Find where the given text appears and provide that cell's center as (x, y) coordinate. 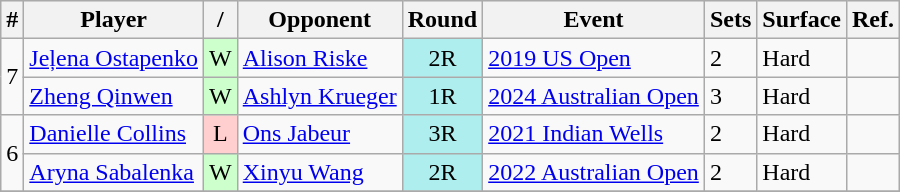
2021 Indian Wells (594, 134)
Sets (730, 20)
L (220, 134)
Xinyu Wang (320, 172)
2019 US Open (594, 58)
Surface (802, 20)
1R (442, 96)
6 (12, 153)
Event (594, 20)
Danielle Collins (114, 134)
Zheng Qinwen (114, 96)
Alison Riske (320, 58)
3 (730, 96)
Player (114, 20)
Round (442, 20)
Ref. (872, 20)
Ons Jabeur (320, 134)
Jeļena Ostapenko (114, 58)
2022 Australian Open (594, 172)
7 (12, 77)
Aryna Sabalenka (114, 172)
2024 Australian Open (594, 96)
Ashlyn Krueger (320, 96)
Opponent (320, 20)
/ (220, 20)
3R (442, 134)
# (12, 20)
